Output the (X, Y) coordinate of the center of the cell containing the given text.  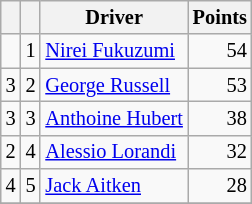
5 (31, 186)
Jack Aitken (114, 186)
Driver (114, 17)
54 (220, 51)
Points (220, 17)
Nirei Fukuzumi (114, 51)
28 (220, 186)
Alessio Lorandi (114, 152)
1 (31, 51)
George Russell (114, 85)
38 (220, 118)
Anthoine Hubert (114, 118)
32 (220, 152)
53 (220, 85)
